Pinpoint the cell where the given text exists, returning its (X, Y) midpoint coordinate. 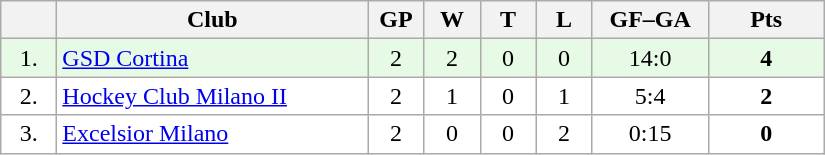
L (564, 20)
3. (29, 134)
5:4 (650, 96)
Hockey Club Milano II (212, 96)
GF–GA (650, 20)
Pts (766, 20)
Excelsior Milano (212, 134)
1. (29, 58)
4 (766, 58)
0:15 (650, 134)
GP (396, 20)
T (508, 20)
GSD Cortina (212, 58)
2. (29, 96)
Club (212, 20)
W (452, 20)
14:0 (650, 58)
